Detect which cell encompasses the target text, then output its (X, Y) center coordinate. 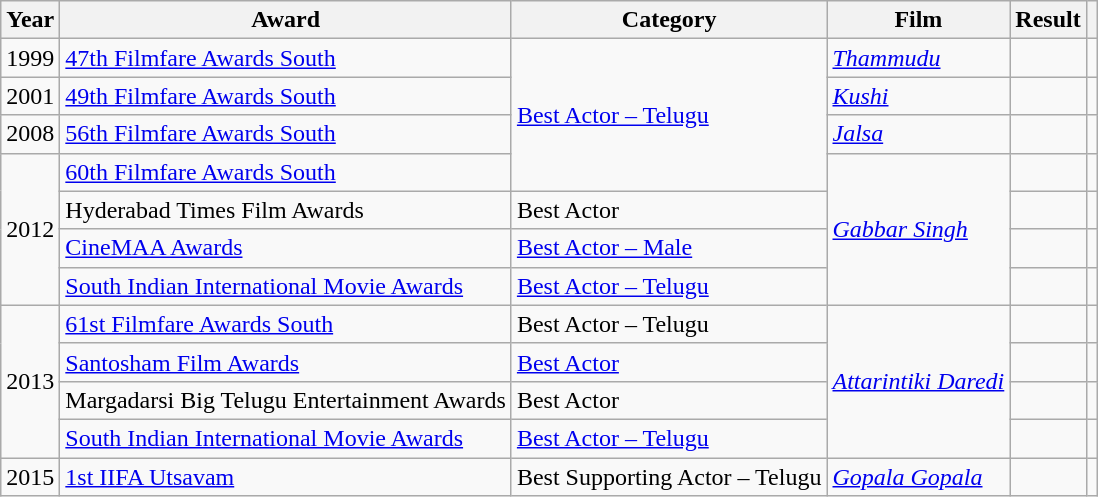
2015 (30, 477)
Best Supporting Actor – Telugu (669, 477)
Gopala Gopala (918, 477)
Result (1048, 20)
Margadarsi Big Telugu Entertainment Awards (286, 400)
1st IIFA Utsavam (286, 477)
61st Filmfare Awards South (286, 324)
Year (30, 20)
Award (286, 20)
Jalsa (918, 134)
1999 (30, 58)
47th Filmfare Awards South (286, 58)
2001 (30, 96)
2008 (30, 134)
Category (669, 20)
Thammudu (918, 58)
Film (918, 20)
2012 (30, 229)
49th Filmfare Awards South (286, 96)
Hyderabad Times Film Awards (286, 210)
60th Filmfare Awards South (286, 172)
Kushi (918, 96)
Attarintiki Daredi (918, 381)
Gabbar Singh (918, 229)
Santosham Film Awards (286, 362)
CineMAA Awards (286, 248)
Best Actor – Male (669, 248)
56th Filmfare Awards South (286, 134)
2013 (30, 381)
